Provide the (x, y) coordinate of the cell's center where the given text is located.  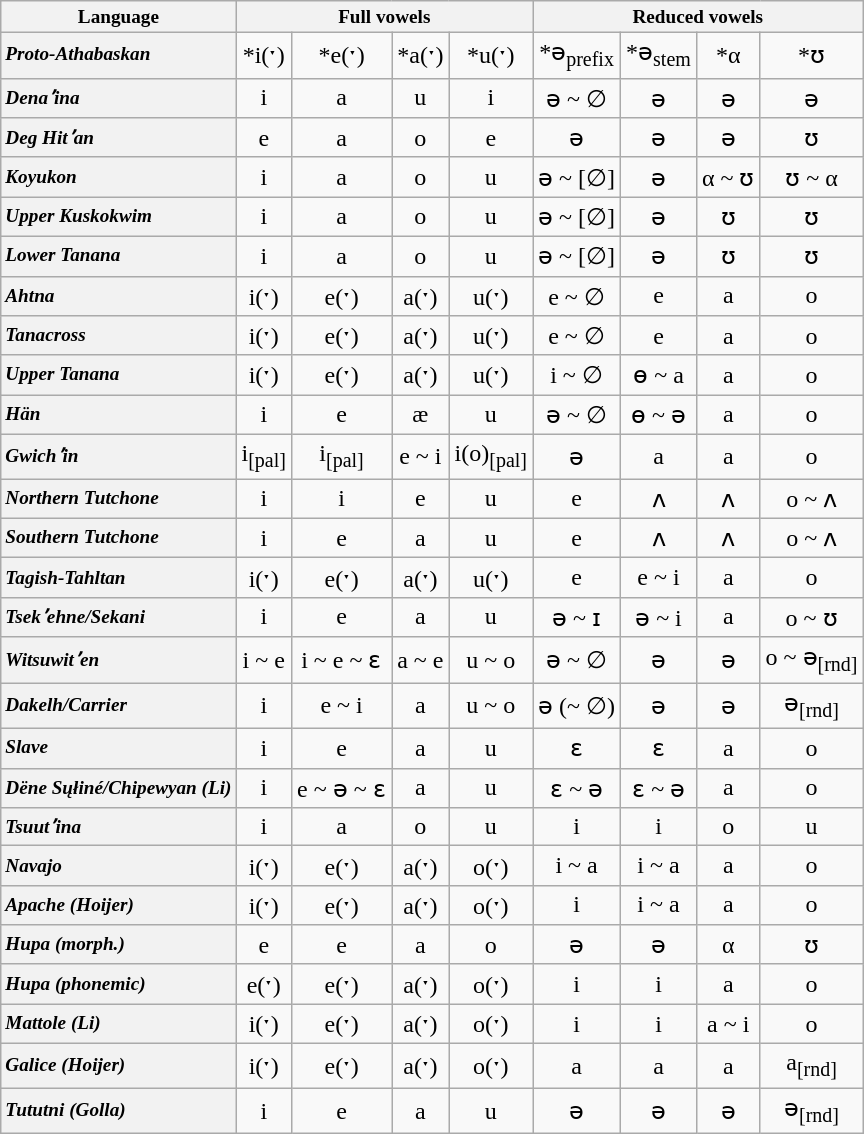
i(o)[pal] (490, 456)
a ~ e (420, 660)
ɵ ~ ə (659, 415)
ʊ ~ α (812, 177)
Dëne Sųłiné/Chipewyan (Li) (118, 788)
Galice (Hoijer) (118, 1066)
Upper Kuskokwim (118, 217)
Full vowels (384, 17)
Reduced vowels (698, 17)
Lower Tanana (118, 256)
*u(ˑ) (490, 55)
Koyukon (118, 177)
*α (728, 55)
Tanacross (118, 336)
o ~ ə[rnd] (812, 660)
*a(ˑ) (420, 55)
i ~ ∅ (577, 375)
Dakelh/Carrier (118, 706)
Northern Tutchone (118, 499)
i ~ e ~ ɛ (341, 660)
a ~ i (728, 1024)
Slave (118, 749)
Tsekʼehne/Sekani (118, 617)
a[rnd] (812, 1066)
Tututni (Golla) (118, 1111)
Hän (118, 415)
Mattole (Li) (118, 1024)
Southern Tutchone (118, 538)
*əstem (659, 55)
Denaʼina (118, 98)
ə (~ ∅) (577, 706)
ə ~ i (659, 617)
e ~ ə ~ ɛ (341, 788)
Tagish-Tahltan (118, 578)
*i(ˑ) (264, 55)
o ~ ʊ (812, 617)
ə ~ ɪ (577, 617)
Navajo (118, 866)
α (728, 945)
Deg Hitʼan (118, 138)
*ʊ (812, 55)
Tsuutʼina (118, 827)
Ahtna (118, 296)
æ (420, 415)
Upper Tanana (118, 375)
Apache (Hoijer) (118, 905)
Hupa (morph.) (118, 945)
ɵ ~ a (659, 375)
*əprefix (577, 55)
i ~ e (264, 660)
Hupa (phonemic) (118, 984)
α ~ ʊ (728, 177)
Gwichʼin (118, 456)
Proto-Athabaskan (118, 55)
Witsuwitʼen (118, 660)
Language (118, 17)
*e(ˑ) (341, 55)
